Provide the [X, Y] coordinate of the cell's center where the given text is located.  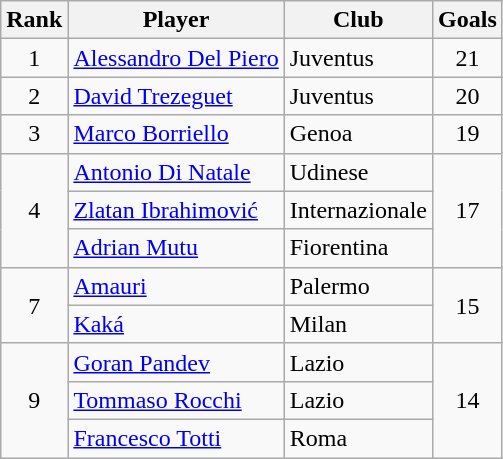
15 [468, 305]
19 [468, 134]
Zlatan Ibrahimović [176, 210]
Alessandro Del Piero [176, 58]
Udinese [358, 172]
Adrian Mutu [176, 248]
Internazionale [358, 210]
4 [34, 210]
Goran Pandev [176, 362]
9 [34, 400]
3 [34, 134]
Marco Borriello [176, 134]
Amauri [176, 286]
7 [34, 305]
Kaká [176, 324]
Club [358, 20]
Fiorentina [358, 248]
Tommaso Rocchi [176, 400]
Antonio Di Natale [176, 172]
14 [468, 400]
Milan [358, 324]
Palermo [358, 286]
Roma [358, 438]
21 [468, 58]
David Trezeguet [176, 96]
Goals [468, 20]
17 [468, 210]
Francesco Totti [176, 438]
Player [176, 20]
2 [34, 96]
1 [34, 58]
Rank [34, 20]
Genoa [358, 134]
20 [468, 96]
